Find where the given text appears and provide that cell's center as (X, Y) coordinate. 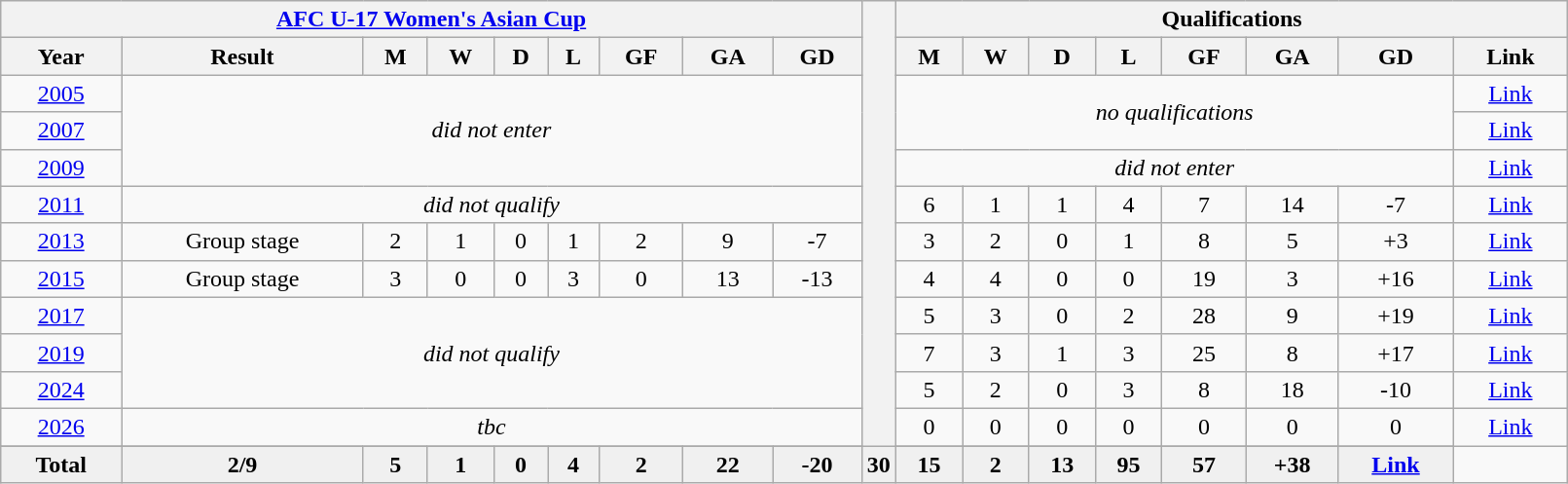
2024 (61, 390)
57 (1204, 465)
+3 (1396, 242)
Qualifications (1231, 19)
-10 (1396, 390)
30 (878, 465)
-13 (818, 279)
2013 (61, 242)
19 (1204, 279)
+19 (1396, 316)
-20 (818, 465)
AFC U-17 Women's Asian Cup (432, 19)
25 (1204, 353)
14 (1293, 205)
+38 (1293, 465)
2009 (61, 168)
no qualifications (1174, 112)
6 (929, 205)
tbc (492, 427)
22 (728, 465)
95 (1128, 465)
Result (243, 56)
2017 (61, 316)
Total (61, 465)
Year (61, 56)
2005 (61, 93)
18 (1293, 390)
28 (1204, 316)
2007 (61, 130)
2011 (61, 205)
+16 (1396, 279)
2026 (61, 427)
2015 (61, 279)
+17 (1396, 353)
15 (929, 465)
2019 (61, 353)
2/9 (243, 465)
